Return the (x, y) coordinate for the center point of the cell that contains the specified text.  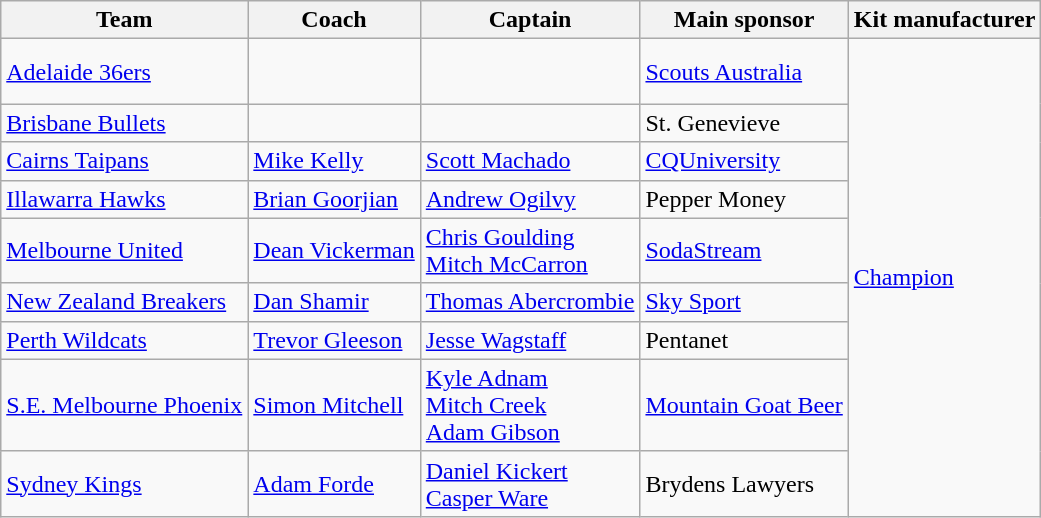
Dean Vickerman (334, 250)
Pentanet (744, 340)
Captain (530, 20)
Jesse Wagstaff (530, 340)
Mountain Goat Beer (744, 405)
Cairns Taipans (124, 161)
Daniel Kickert Casper Ware (530, 484)
Kyle Adnam Mitch Creek Adam Gibson (530, 405)
Perth Wildcats (124, 340)
Coach (334, 20)
St. Genevieve (744, 123)
Brydens Lawyers (744, 484)
Dan Shamir (334, 302)
Pepper Money (744, 199)
Simon Mitchell (334, 405)
Champion (944, 278)
Adelaide 36ers (124, 72)
Chris Goulding Mitch McCarron (530, 250)
Main sponsor (744, 20)
S.E. Melbourne Phoenix (124, 405)
New Zealand Breakers (124, 302)
Brisbane Bullets (124, 123)
Sydney Kings (124, 484)
Adam Forde (334, 484)
SodaStream (744, 250)
Andrew Ogilvy (530, 199)
Brian Goorjian (334, 199)
Sky Sport (744, 302)
Team (124, 20)
Scouts Australia (744, 72)
Mike Kelly (334, 161)
Trevor Gleeson (334, 340)
Melbourne United (124, 250)
Scott Machado (530, 161)
Kit manufacturer (944, 20)
CQUniversity (744, 161)
Thomas Abercrombie (530, 302)
Illawarra Hawks (124, 199)
